Capture the cell that displays the provided text and extract its (X, Y) central coordinate. 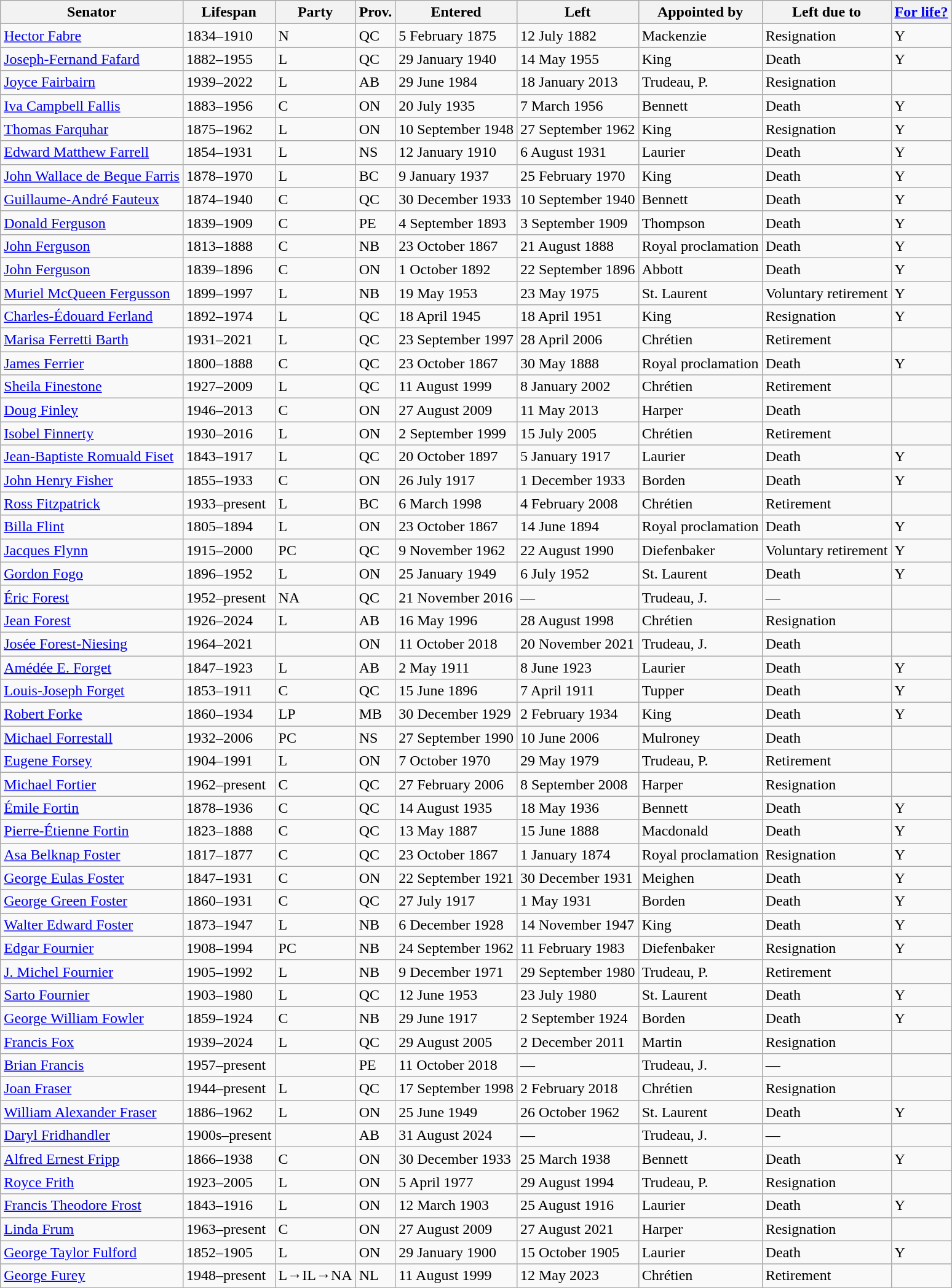
1813–1888 (229, 246)
23 September 1997 (456, 340)
29 June 1917 (456, 1018)
8 September 2008 (577, 784)
1878–1936 (229, 808)
George Furey (92, 1276)
Amédée E. Forget (92, 667)
Appointed by (700, 12)
Éric Forest (92, 597)
6 August 1931 (577, 152)
18 April 1945 (456, 317)
5 February 1875 (456, 36)
Muriel McQueen Fergusson (92, 293)
Edward Matthew Farrell (92, 152)
1817–1877 (229, 855)
1 May 1931 (577, 901)
1843–1916 (229, 1206)
1905–1992 (229, 971)
25 June 1949 (456, 1112)
Jean Forest (92, 620)
Pierre-Étienne Fortin (92, 831)
Meighen (700, 878)
George Green Foster (92, 901)
27 July 1917 (456, 901)
1847–1931 (229, 878)
28 April 2006 (577, 340)
27 August 2021 (577, 1229)
25 January 1949 (456, 574)
17 September 1998 (456, 1089)
11 February 1983 (577, 948)
Left due to (827, 12)
1853–1911 (229, 691)
George William Fowler (92, 1018)
1926–2024 (229, 620)
1859–1924 (229, 1018)
27 September 1962 (577, 129)
1866–1938 (229, 1159)
George Eulas Foster (92, 878)
10 September 1948 (456, 129)
Josée Forest-Niesing (92, 644)
Tupper (700, 691)
James Ferrier (92, 363)
Brian Francis (92, 1065)
1823–1888 (229, 831)
1834–1910 (229, 36)
1908–1994 (229, 948)
20 October 1897 (456, 457)
LP (315, 714)
1805–1894 (229, 527)
1852–1905 (229, 1252)
1882–1955 (229, 59)
Marisa Ferretti Barth (92, 340)
Thomas Farquhar (92, 129)
Lifespan (229, 12)
5 January 1917 (577, 457)
1932–2006 (229, 738)
30 May 1888 (577, 363)
Ross Fitzpatrick (92, 504)
Linda Frum (92, 1229)
29 September 1980 (577, 971)
29 January 1900 (456, 1252)
1948–present (229, 1276)
29 August 1994 (577, 1182)
John Henry Fisher (92, 480)
1843–1917 (229, 457)
1860–1931 (229, 901)
Royce Frith (92, 1182)
6 March 1998 (456, 504)
Martin (700, 1042)
George Taylor Fulford (92, 1252)
John Wallace de Beque Farris (92, 176)
25 August 1916 (577, 1206)
11 May 2013 (577, 410)
12 March 1903 (456, 1206)
1952–present (229, 597)
14 August 1935 (456, 808)
Joyce Fairbairn (92, 82)
Francis Theodore Frost (92, 1206)
6 December 1928 (456, 925)
1915–2000 (229, 550)
14 November 1947 (577, 925)
Walter Edward Foster (92, 925)
9 December 1971 (456, 971)
Alfred Ernest Fripp (92, 1159)
6 July 1952 (577, 574)
27 September 1990 (456, 738)
1931–2021 (229, 340)
1892–1974 (229, 317)
Billa Flint (92, 527)
25 March 1938 (577, 1159)
26 October 1962 (577, 1112)
15 October 1905 (577, 1252)
2 September 1999 (456, 433)
Robert Forke (92, 714)
1903–1980 (229, 995)
1963–present (229, 1229)
29 May 1979 (577, 761)
1896–1952 (229, 574)
MB (375, 714)
J. Michel Fournier (92, 971)
1900s–present (229, 1136)
28 August 1998 (577, 620)
1 January 1874 (577, 855)
Entered (456, 12)
1 October 1892 (456, 269)
15 July 2005 (577, 433)
1939–2022 (229, 82)
20 July 1935 (456, 106)
Charles-Édouard Ferland (92, 317)
Mackenzie (700, 36)
2 May 1911 (456, 667)
NA (315, 597)
16 May 1996 (456, 620)
1944–present (229, 1089)
12 May 2023 (577, 1276)
1839–1909 (229, 223)
1933–present (229, 504)
1873–1947 (229, 925)
8 January 2002 (577, 387)
1930–2016 (229, 433)
Jean-Baptiste Romuald Fiset (92, 457)
13 May 1887 (456, 831)
Joseph-Fernand Fafard (92, 59)
9 November 1962 (456, 550)
Jacques Flynn (92, 550)
Party (315, 12)
Abbott (700, 269)
1939–2024 (229, 1042)
Senator (92, 12)
7 March 1956 (577, 106)
Left (577, 12)
7 October 1970 (456, 761)
Sarto Fournier (92, 995)
10 September 1940 (577, 199)
1847–1923 (229, 667)
Edgar Fournier (92, 948)
Francis Fox (92, 1042)
21 November 2016 (456, 597)
1883–1956 (229, 106)
Isobel Finnerty (92, 433)
1 December 1933 (577, 480)
Prov. (375, 12)
22 September 1896 (577, 269)
18 April 1951 (577, 317)
Macdonald (700, 831)
4 February 2008 (577, 504)
1946–2013 (229, 410)
2 February 1934 (577, 714)
Asa Belknap Foster (92, 855)
Mulroney (700, 738)
William Alexander Fraser (92, 1112)
2 September 1924 (577, 1018)
Thompson (700, 223)
22 August 1990 (577, 550)
1874–1940 (229, 199)
4 September 1893 (456, 223)
1957–present (229, 1065)
2 December 2011 (577, 1042)
12 June 1953 (456, 995)
1875–1962 (229, 129)
Sheila Finestone (92, 387)
1854–1931 (229, 152)
1839–1896 (229, 269)
Michael Forrestall (92, 738)
1904–1991 (229, 761)
Hector Fabre (92, 36)
30 December 1931 (577, 878)
Émile Fortin (92, 808)
7 April 1911 (577, 691)
10 June 2006 (577, 738)
23 July 1980 (577, 995)
1964–2021 (229, 644)
Gordon Fogo (92, 574)
1878–1970 (229, 176)
N (315, 36)
23 May 1975 (577, 293)
Doug Finley (92, 410)
8 June 1923 (577, 667)
29 January 1940 (456, 59)
1923–2005 (229, 1182)
14 May 1955 (577, 59)
Eugene Forsey (92, 761)
22 September 1921 (456, 878)
Donald Ferguson (92, 223)
21 August 1888 (577, 246)
12 July 1882 (577, 36)
31 August 2024 (456, 1136)
18 January 2013 (577, 82)
1927–2009 (229, 387)
1800–1888 (229, 363)
NL (375, 1276)
2 February 2018 (577, 1089)
12 January 1910 (456, 152)
1899–1997 (229, 293)
30 December 1929 (456, 714)
19 May 1953 (456, 293)
1886–1962 (229, 1112)
1860–1934 (229, 714)
Louis-Joseph Forget (92, 691)
9 January 1937 (456, 176)
15 June 1896 (456, 691)
For life? (921, 12)
29 June 1984 (456, 82)
18 May 1936 (577, 808)
25 February 1970 (577, 176)
Guillaume-André Fauteux (92, 199)
5 April 1977 (456, 1182)
Joan Fraser (92, 1089)
L→IL→NA (315, 1276)
Michael Fortier (92, 784)
24 September 1962 (456, 948)
14 June 1894 (577, 527)
15 June 1888 (577, 831)
26 July 1917 (456, 480)
3 September 1909 (577, 223)
20 November 2021 (577, 644)
29 August 2005 (456, 1042)
27 February 2006 (456, 784)
Daryl Fridhandler (92, 1136)
Iva Campbell Fallis (92, 106)
1855–1933 (229, 480)
1962–present (229, 784)
